From the cell containing the given text, extract its center point as (X, Y) coordinate. 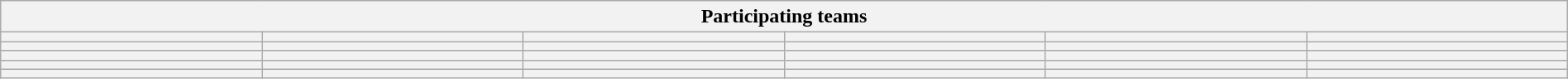
Participating teams (784, 17)
